Return the [x, y] coordinate for the center point of the cell that contains the specified text.  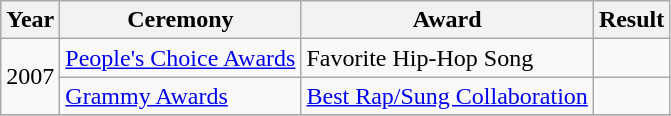
Best Rap/Sung Collaboration [447, 96]
Result [631, 20]
Grammy Awards [180, 96]
Year [30, 20]
Favorite Hip-Hop Song [447, 58]
2007 [30, 77]
People's Choice Awards [180, 58]
Ceremony [180, 20]
Award [447, 20]
